Capture the cell that displays the provided text and extract its [x, y] central coordinate. 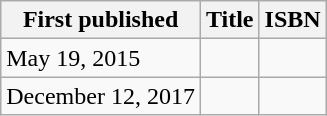
First published [101, 20]
May 19, 2015 [101, 58]
Title [230, 20]
ISBN [292, 20]
December 12, 2017 [101, 96]
